Find where the given text appears and provide that cell's center as (x, y) coordinate. 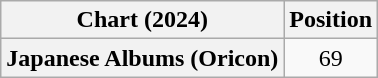
Position (331, 20)
Chart (2024) (142, 20)
Japanese Albums (Oricon) (142, 58)
69 (331, 58)
